Find where the given text appears and provide that cell's center as (X, Y) coordinate. 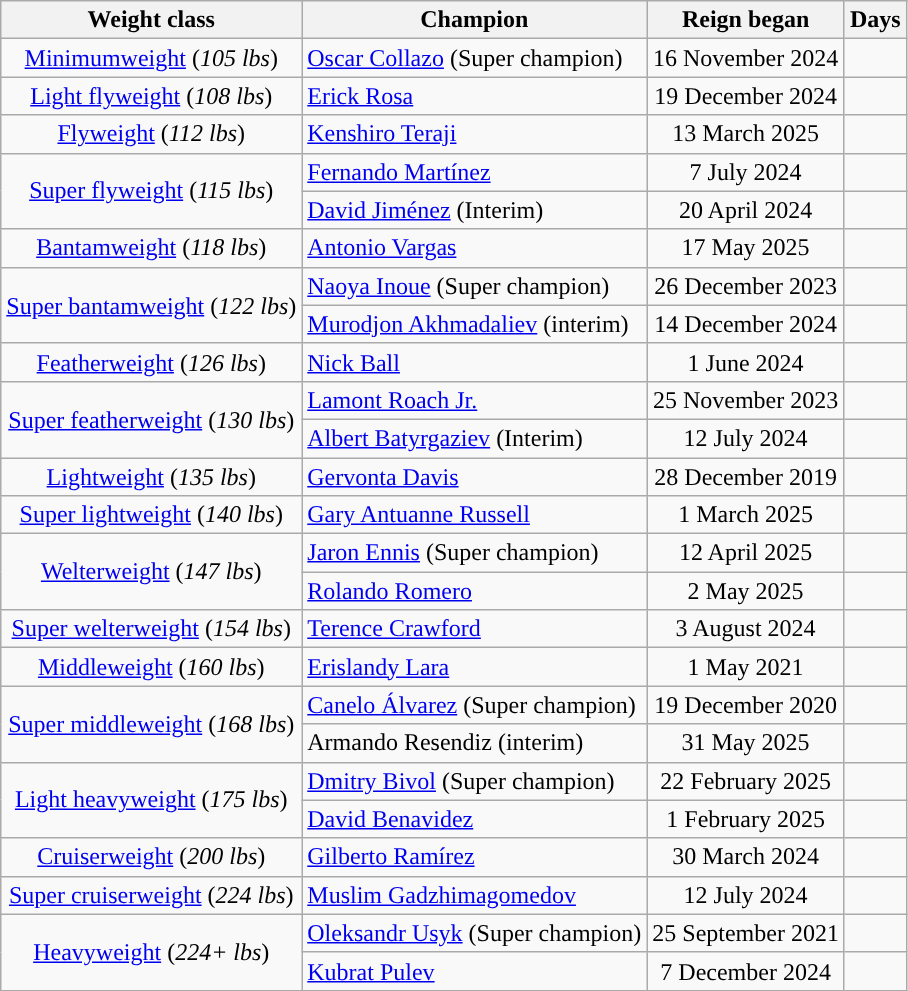
Lightweight (135 lbs) (152, 477)
30 March 2024 (746, 857)
1 May 2021 (746, 667)
Kenshiro Teraji (474, 134)
Erick Rosa (474, 96)
31 May 2025 (746, 743)
2 May 2025 (746, 591)
Gary Antuanne Russell (474, 515)
19 December 2024 (746, 96)
David Jiménez (Interim) (474, 210)
Oleksandr Usyk (Super champion) (474, 933)
Light flyweight (108 lbs) (152, 96)
Gervonta Davis (474, 477)
25 November 2023 (746, 400)
19 December 2020 (746, 705)
7 July 2024 (746, 172)
Champion (474, 20)
Lamont Roach Jr. (474, 400)
Middleweight (160 lbs) (152, 667)
Heavyweight (224+ lbs) (152, 952)
3 August 2024 (746, 629)
1 February 2025 (746, 819)
13 March 2025 (746, 134)
1 March 2025 (746, 515)
Super welterweight (154 lbs) (152, 629)
25 September 2021 (746, 933)
Erislandy Lara (474, 667)
26 December 2023 (746, 286)
Murodjon Akhmadaliev (interim) (474, 324)
17 May 2025 (746, 248)
Dmitry Bivol (Super champion) (474, 781)
Welterweight (147 lbs) (152, 572)
Super featherweight (130 lbs) (152, 419)
Nick Ball (474, 362)
Weight class (152, 20)
Super bantamweight (122 lbs) (152, 305)
22 February 2025 (746, 781)
Bantamweight (118 lbs) (152, 248)
Terence Crawford (474, 629)
Super cruiserweight (224 lbs) (152, 895)
Jaron Ennis (Super champion) (474, 553)
Kubrat Pulev (474, 971)
Muslim Gadzhimagomedov (474, 895)
Albert Batyrgaziev (Interim) (474, 438)
Armando Resendiz (interim) (474, 743)
12 April 2025 (746, 553)
Light heavyweight (175 lbs) (152, 800)
Minimumweight (105 lbs) (152, 58)
20 April 2024 (746, 210)
14 December 2024 (746, 324)
Rolando Romero (474, 591)
7 December 2024 (746, 971)
1 June 2024 (746, 362)
16 November 2024 (746, 58)
Antonio Vargas (474, 248)
Super lightweight (140 lbs) (152, 515)
Fernando Martínez (474, 172)
Days (875, 20)
Canelo Álvarez (Super champion) (474, 705)
Reign began (746, 20)
Naoya Inoue (Super champion) (474, 286)
David Benavidez (474, 819)
Super flyweight (115 lbs) (152, 191)
Cruiserweight (200 lbs) (152, 857)
Super middleweight (168 lbs) (152, 724)
Gilberto Ramírez (474, 857)
28 December 2019 (746, 477)
Featherweight (126 lbs) (152, 362)
Oscar Collazo (Super champion) (474, 58)
Flyweight (112 lbs) (152, 134)
